Determine the [x, y] coordinate at the center of the cell enclosing the given text.  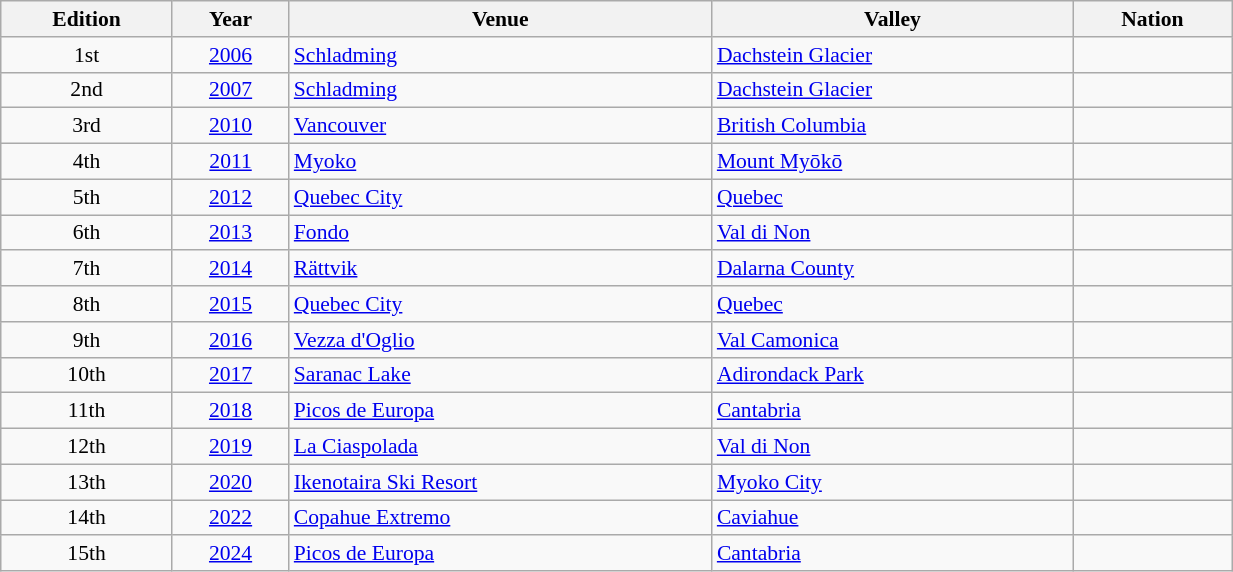
2020 [230, 482]
2012 [230, 197]
Adirondack Park [892, 375]
11th [87, 411]
2nd [87, 90]
British Columbia [892, 126]
Val Camonica [892, 340]
5th [87, 197]
Vancouver [500, 126]
2024 [230, 554]
13th [87, 482]
2011 [230, 162]
2017 [230, 375]
2019 [230, 447]
2010 [230, 126]
12th [87, 447]
14th [87, 518]
Saranac Lake [500, 375]
1st [87, 55]
2018 [230, 411]
La Ciaspolada [500, 447]
2013 [230, 233]
15th [87, 554]
Myoko City [892, 482]
8th [87, 304]
2007 [230, 90]
Mount Myōkō [892, 162]
10th [87, 375]
Dalarna County [892, 269]
Edition [87, 19]
Year [230, 19]
2016 [230, 340]
Fondo [500, 233]
Venue [500, 19]
2015 [230, 304]
2022 [230, 518]
4th [87, 162]
6th [87, 233]
Valley [892, 19]
Nation [1152, 19]
Copahue Extremo [500, 518]
7th [87, 269]
Ikenotaira Ski Resort [500, 482]
3rd [87, 126]
Myoko [500, 162]
Vezza d'Oglio [500, 340]
9th [87, 340]
Rättvik [500, 269]
2014 [230, 269]
2006 [230, 55]
Caviahue [892, 518]
